Return (X, Y) of the center of cell containing provided text 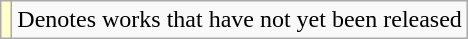
Denotes works that have not yet been released (240, 20)
